Identify which cell holds the provided text, then report its (X, Y) central coordinate. 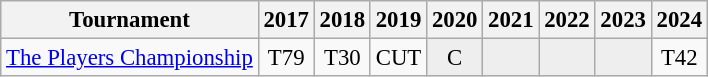
2023 (623, 20)
2022 (567, 20)
Tournament (130, 20)
2024 (679, 20)
CUT (398, 58)
2021 (511, 20)
T42 (679, 58)
C (455, 58)
T30 (342, 58)
2020 (455, 20)
2019 (398, 20)
2018 (342, 20)
2017 (286, 20)
T79 (286, 58)
The Players Championship (130, 58)
